Extract the [X, Y] coordinate from the center of the cell holding the provided text.  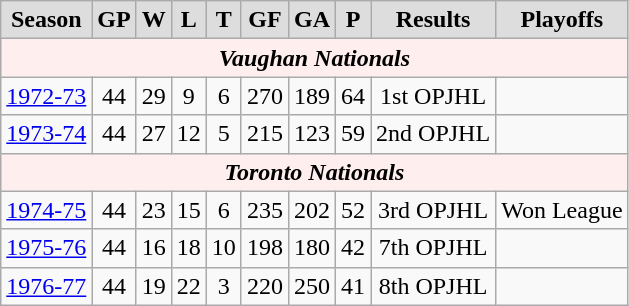
12 [188, 134]
27 [154, 134]
Playoffs [562, 20]
18 [188, 248]
8th OPJHL [434, 286]
1974-75 [46, 210]
59 [354, 134]
123 [312, 134]
23 [154, 210]
10 [224, 248]
GA [312, 20]
16 [154, 248]
1972-73 [46, 96]
41 [354, 286]
9 [188, 96]
Toronto Nationals [314, 172]
1976-77 [46, 286]
GP [114, 20]
189 [312, 96]
250 [312, 286]
W [154, 20]
42 [354, 248]
15 [188, 210]
1st OPJHL [434, 96]
235 [264, 210]
5 [224, 134]
1973-74 [46, 134]
29 [154, 96]
19 [154, 286]
Vaughan Nationals [314, 58]
180 [312, 248]
202 [312, 210]
3 [224, 286]
2nd OPJHL [434, 134]
L [188, 20]
64 [354, 96]
52 [354, 210]
T [224, 20]
198 [264, 248]
7th OPJHL [434, 248]
P [354, 20]
22 [188, 286]
220 [264, 286]
Season [46, 20]
Won League [562, 210]
GF [264, 20]
1975-76 [46, 248]
215 [264, 134]
Results [434, 20]
3rd OPJHL [434, 210]
270 [264, 96]
